Output the (X, Y) coordinate of the center of the cell containing the given text.  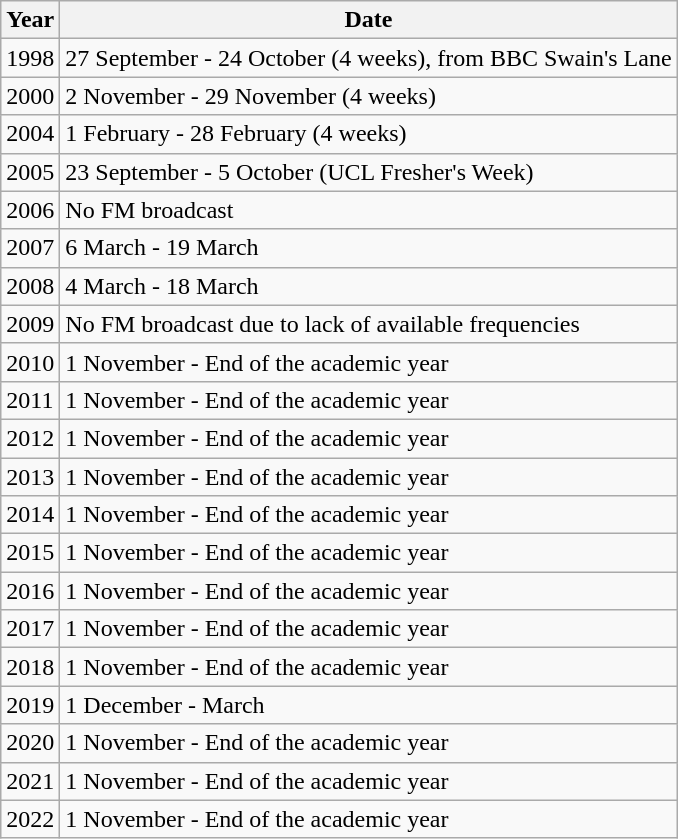
2021 (30, 781)
2008 (30, 286)
2022 (30, 819)
2019 (30, 705)
2005 (30, 172)
Year (30, 20)
Date (368, 20)
2011 (30, 400)
2020 (30, 743)
No FM broadcast due to lack of available frequencies (368, 324)
2010 (30, 362)
1 February - 28 February (4 weeks) (368, 134)
1 December - March (368, 705)
2009 (30, 324)
2018 (30, 667)
2 November - 29 November (4 weeks) (368, 96)
2015 (30, 553)
2012 (30, 438)
2000 (30, 96)
2016 (30, 591)
No FM broadcast (368, 210)
2014 (30, 515)
2017 (30, 629)
27 September - 24 October (4 weeks), from BBC Swain's Lane (368, 58)
6 March - 19 March (368, 248)
1998 (30, 58)
2013 (30, 477)
4 March - 18 March (368, 286)
23 September - 5 October (UCL Fresher's Week) (368, 172)
2004 (30, 134)
2006 (30, 210)
2007 (30, 248)
